Pinpoint the cell where the given text exists, returning its (X, Y) midpoint coordinate. 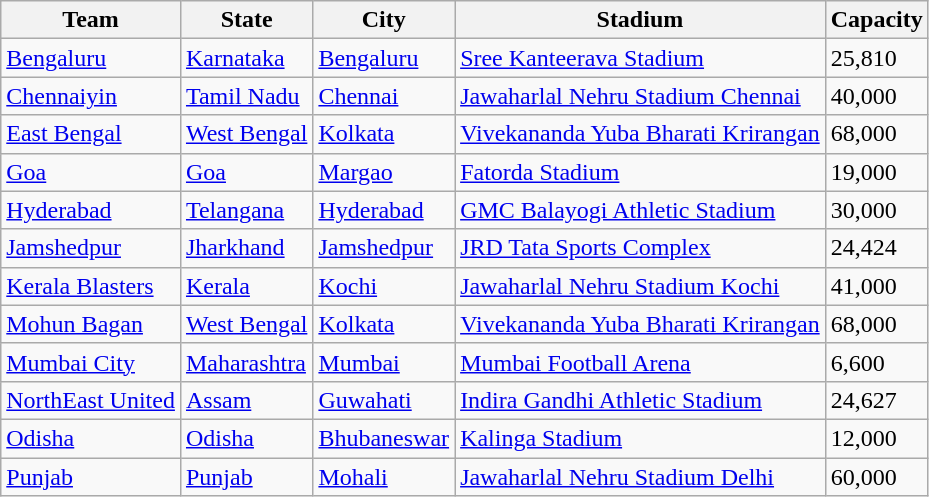
Tamil Nadu (246, 96)
Chennaiyin (91, 96)
Kerala (246, 286)
Jawaharlal Nehru Stadium Delhi (640, 477)
Mohun Bagan (91, 324)
Guwahati (384, 400)
Sree Kanteerava Stadium (640, 58)
GMC Balayogi Athletic Stadium (640, 210)
Jawaharlal Nehru Stadium Chennai (640, 96)
Kochi (384, 286)
24,627 (876, 400)
Indira Gandhi Athletic Stadium (640, 400)
State (246, 20)
JRD Tata Sports Complex (640, 248)
6,600 (876, 362)
Kalinga Stadium (640, 438)
Mumbai Football Arena (640, 362)
40,000 (876, 96)
NorthEast United (91, 400)
12,000 (876, 438)
Team (91, 20)
60,000 (876, 477)
30,000 (876, 210)
City (384, 20)
Mumbai (384, 362)
25,810 (876, 58)
41,000 (876, 286)
Chennai (384, 96)
19,000 (876, 172)
Kerala Blasters (91, 286)
East Bengal (91, 134)
Mohali (384, 477)
Karnataka (246, 58)
Stadium (640, 20)
Capacity (876, 20)
24,424 (876, 248)
Mumbai City (91, 362)
Margao (384, 172)
Assam (246, 400)
Fatorda Stadium (640, 172)
Jharkhand (246, 248)
Bhubaneswar (384, 438)
Telangana (246, 210)
Jawaharlal Nehru Stadium Kochi (640, 286)
Maharashtra (246, 362)
